Provide the [X, Y] coordinate of the cell's center where the given text is located.  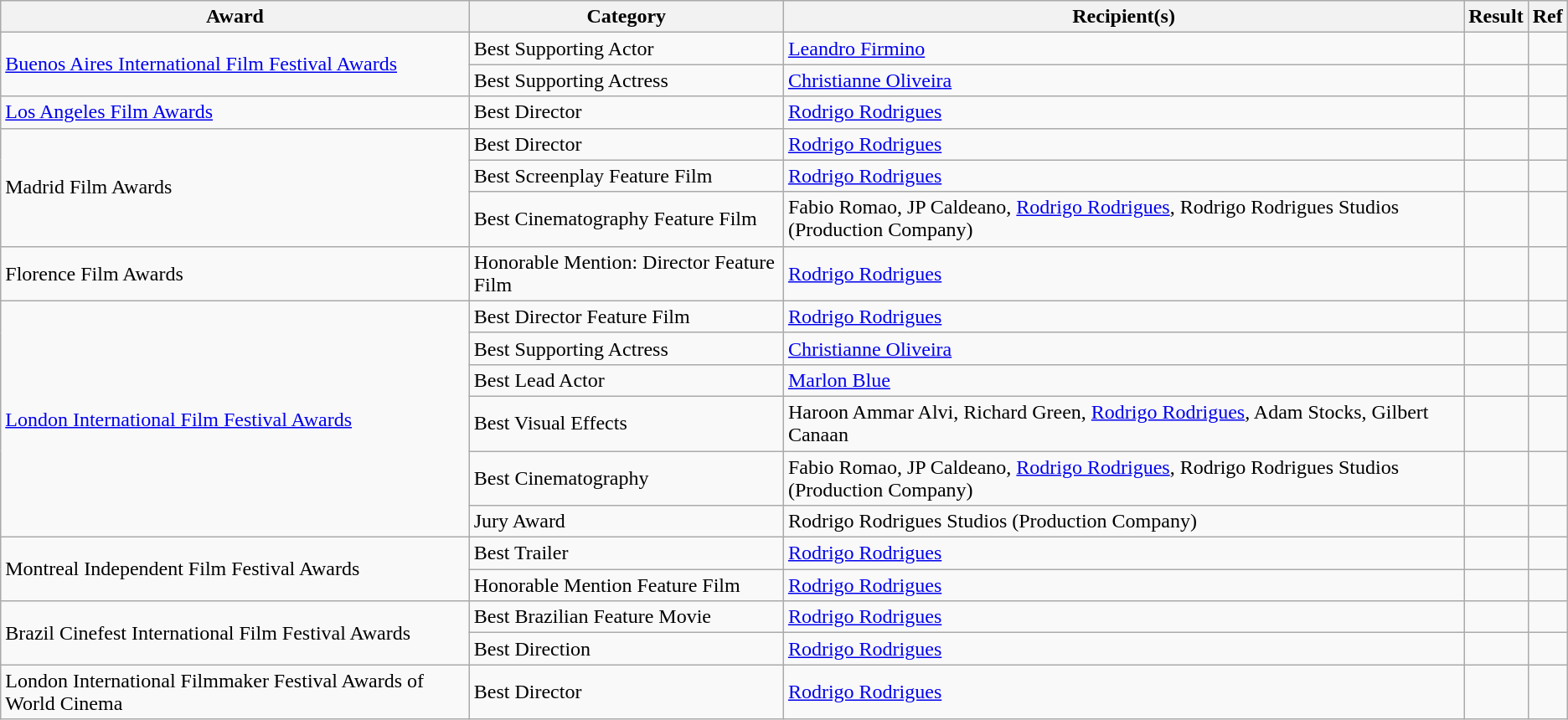
Honorable Mention: Director Feature Film [627, 273]
Category [627, 17]
London International Film Festival Awards [235, 419]
Haroon Ammar Alvi, Richard Green, Rodrigo Rodrigues, Adam Stocks, Gilbert Canaan [1123, 424]
Florence Film Awards [235, 273]
Result [1496, 17]
Los Angeles Film Awards [235, 112]
Best Trailer [627, 553]
Best Direction [627, 649]
Leandro Firmino [1123, 49]
Award [235, 17]
Honorable Mention Feature Film [627, 585]
London International Filmmaker Festival Awards of World Cinema [235, 692]
Best Visual Effects [627, 424]
Best Brazilian Feature Movie [627, 617]
Brazil Cinefest International Film Festival Awards [235, 633]
Marlon Blue [1123, 380]
Best Screenplay Feature Film [627, 176]
Best Cinematography [627, 477]
Best Cinematography Feature Film [627, 219]
Best Lead Actor [627, 380]
Rodrigo Rodrigues Studios (Production Company) [1123, 522]
Recipient(s) [1123, 17]
Ref [1548, 17]
Best Supporting Actor [627, 49]
Jury Award [627, 522]
Best Director Feature Film [627, 316]
Buenos Aires International Film Festival Awards [235, 64]
Montreal Independent Film Festival Awards [235, 569]
Madrid Film Awards [235, 188]
